For the text-containing cell, return its midpoint in (X, Y) coordinate format. 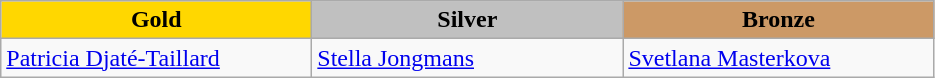
Gold (156, 20)
Patricia Djaté-Taillard (156, 58)
Bronze (778, 20)
Stella Jongmans (468, 58)
Silver (468, 20)
Svetlana Masterkova (778, 58)
